Detect which cell encompasses the target text, then output its (x, y) center coordinate. 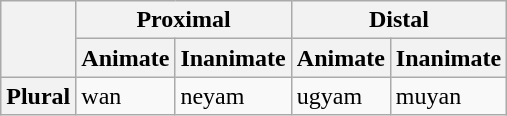
ugyam (340, 96)
muyan (448, 96)
wan (126, 96)
Plural (38, 96)
Distal (398, 20)
neyam (233, 96)
Proximal (184, 20)
